For the text-containing cell, return its midpoint in [x, y] coordinate format. 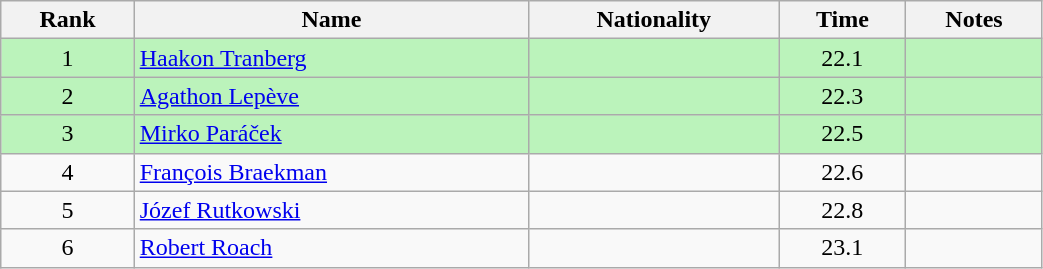
6 [68, 248]
Józef Rutkowski [331, 210]
22.6 [842, 172]
22.8 [842, 210]
Haakon Tranberg [331, 58]
Notes [974, 20]
Mirko Paráček [331, 134]
1 [68, 58]
23.1 [842, 248]
4 [68, 172]
22.1 [842, 58]
Agathon Lepève [331, 96]
Robert Roach [331, 248]
22.5 [842, 134]
22.3 [842, 96]
Name [331, 20]
Rank [68, 20]
2 [68, 96]
Time [842, 20]
5 [68, 210]
Nationality [654, 20]
3 [68, 134]
François Braekman [331, 172]
